Find where the given text appears and provide that cell's center as [x, y] coordinate. 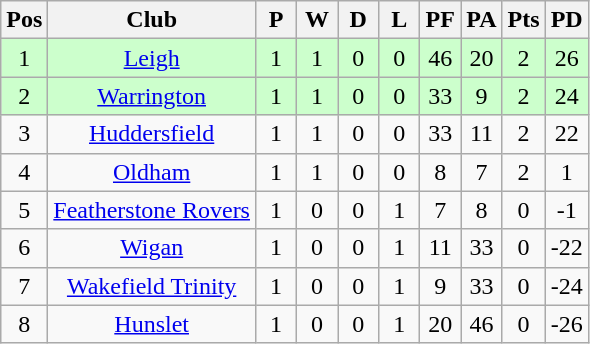
PA [482, 20]
Pts [524, 20]
Wigan [152, 248]
Wakefield Trinity [152, 286]
Oldham [152, 172]
5 [24, 210]
-26 [566, 324]
Warrington [152, 96]
PD [566, 20]
3 [24, 134]
24 [566, 96]
-22 [566, 248]
P [276, 20]
W [318, 20]
PF [440, 20]
D [358, 20]
-1 [566, 210]
26 [566, 58]
22 [566, 134]
Huddersfield [152, 134]
Hunslet [152, 324]
Leigh [152, 58]
Club [152, 20]
4 [24, 172]
Featherstone Rovers [152, 210]
-24 [566, 286]
L [400, 20]
Pos [24, 20]
6 [24, 248]
